Find where the given text appears and provide that cell's center as [x, y] coordinate. 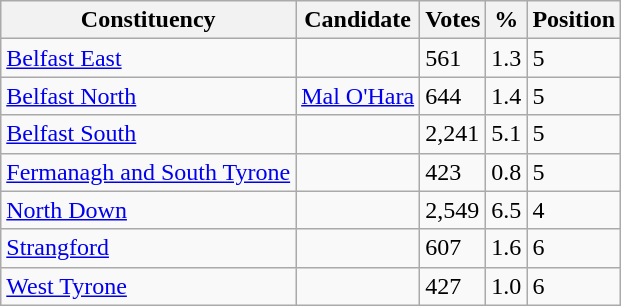
Candidate [358, 20]
5.1 [506, 134]
Votes [453, 20]
427 [453, 286]
1.0 [506, 286]
1.3 [506, 58]
6.5 [506, 210]
Fermanagh and South Tyrone [148, 172]
607 [453, 248]
North Down [148, 210]
2,241 [453, 134]
2,549 [453, 210]
644 [453, 96]
% [506, 20]
Position [574, 20]
561 [453, 58]
Belfast North [148, 96]
West Tyrone [148, 286]
Belfast South [148, 134]
0.8 [506, 172]
Constituency [148, 20]
Strangford [148, 248]
1.4 [506, 96]
Belfast East [148, 58]
4 [574, 210]
1.6 [506, 248]
Mal O'Hara [358, 96]
423 [453, 172]
